For the text-containing cell, return its midpoint in (X, Y) coordinate format. 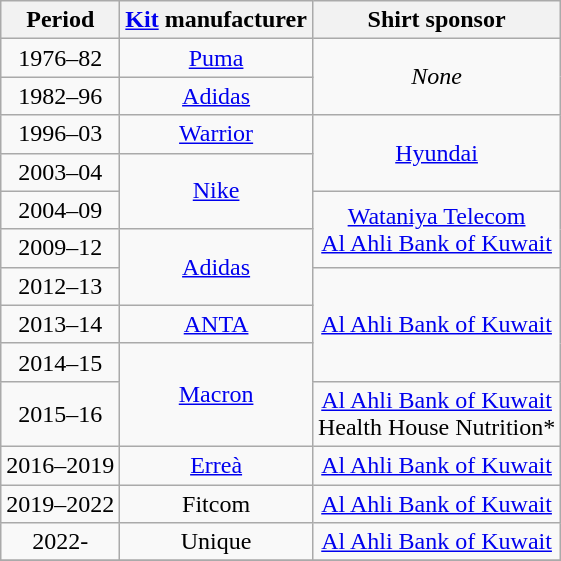
1982–96 (60, 96)
Kit manufacturer (216, 20)
Al Ahli Bank of Kuwait Health House Nutrition* (436, 414)
Unique (216, 542)
Shirt sponsor (436, 20)
1976–82 (60, 58)
2016–2019 (60, 465)
None (436, 77)
2009–12 (60, 248)
Period (60, 20)
2015–16 (60, 414)
Macron (216, 394)
2013–14 (60, 324)
2012–13 (60, 286)
ANTA (216, 324)
Hyundai (436, 153)
Puma (216, 58)
2014–15 (60, 362)
Wataniya Telecom Al Ahli Bank of Kuwait (436, 229)
2003–04 (60, 172)
1996–03 (60, 134)
Fitcom (216, 503)
Erreà (216, 465)
Warrior (216, 134)
2004–09 (60, 210)
2019–2022 (60, 503)
2022- (60, 542)
Nike (216, 191)
